Identify which cell holds the provided text, then report its [x, y] central coordinate. 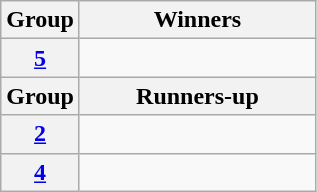
4 [40, 172]
Runners-up [197, 96]
Winners [197, 20]
2 [40, 134]
5 [40, 58]
